For the text-containing cell, return its midpoint in [x, y] coordinate format. 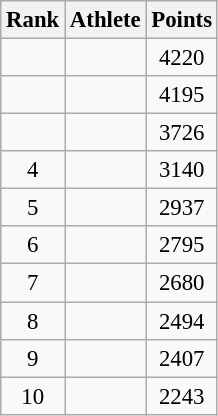
7 [33, 283]
Rank [33, 20]
10 [33, 396]
5 [33, 208]
2795 [182, 245]
2937 [182, 208]
2680 [182, 283]
9 [33, 358]
2243 [182, 396]
4220 [182, 58]
4195 [182, 95]
Points [182, 20]
3140 [182, 170]
6 [33, 245]
Athlete [106, 20]
3726 [182, 133]
2407 [182, 358]
4 [33, 170]
2494 [182, 321]
8 [33, 321]
